Output the [X, Y] coordinate of the center of the cell containing the given text.  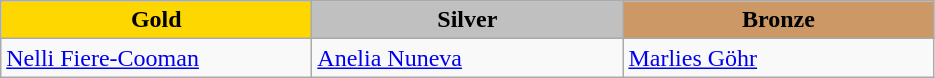
Bronze [778, 20]
Anelia Nuneva [468, 58]
Gold [156, 20]
Nelli Fiere-Cooman [156, 58]
Marlies Göhr [778, 58]
Silver [468, 20]
